For the text-containing cell, return its midpoint in (X, Y) coordinate format. 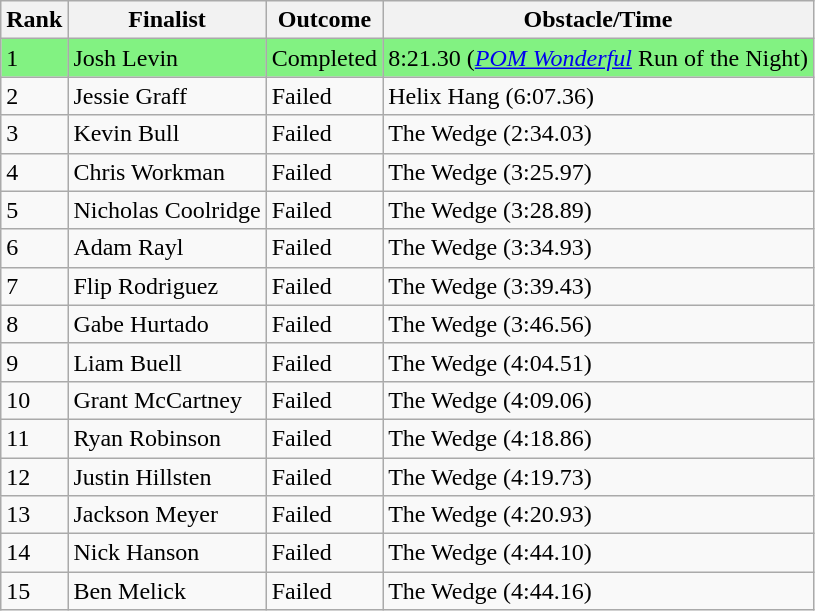
11 (34, 438)
2 (34, 96)
Obstacle/Time (598, 20)
8:21.30 (POM Wonderful Run of the Night) (598, 58)
The Wedge (3:46.56) (598, 324)
3 (34, 134)
Kevin Bull (167, 134)
7 (34, 286)
Josh Levin (167, 58)
Helix Hang (6:07.36) (598, 96)
14 (34, 553)
The Wedge (3:25.97) (598, 172)
The Wedge (4:44.16) (598, 591)
Completed (324, 58)
5 (34, 210)
9 (34, 362)
The Wedge (2:34.03) (598, 134)
Ben Melick (167, 591)
Nick Hanson (167, 553)
The Wedge (4:20.93) (598, 515)
4 (34, 172)
The Wedge (3:28.89) (598, 210)
13 (34, 515)
Gabe Hurtado (167, 324)
12 (34, 477)
Grant McCartney (167, 400)
Adam Rayl (167, 248)
8 (34, 324)
Nicholas Coolridge (167, 210)
Liam Buell (167, 362)
Ryan Robinson (167, 438)
The Wedge (3:34.93) (598, 248)
Rank (34, 20)
The Wedge (4:19.73) (598, 477)
Jessie Graff (167, 96)
Justin Hillsten (167, 477)
15 (34, 591)
The Wedge (4:44.10) (598, 553)
The Wedge (4:18.86) (598, 438)
Outcome (324, 20)
10 (34, 400)
1 (34, 58)
The Wedge (3:39.43) (598, 286)
Flip Rodriguez (167, 286)
Finalist (167, 20)
The Wedge (4:04.51) (598, 362)
Chris Workman (167, 172)
The Wedge (4:09.06) (598, 400)
6 (34, 248)
Jackson Meyer (167, 515)
